Locate the cell with the specified text and output its (X, Y) center coordinate. 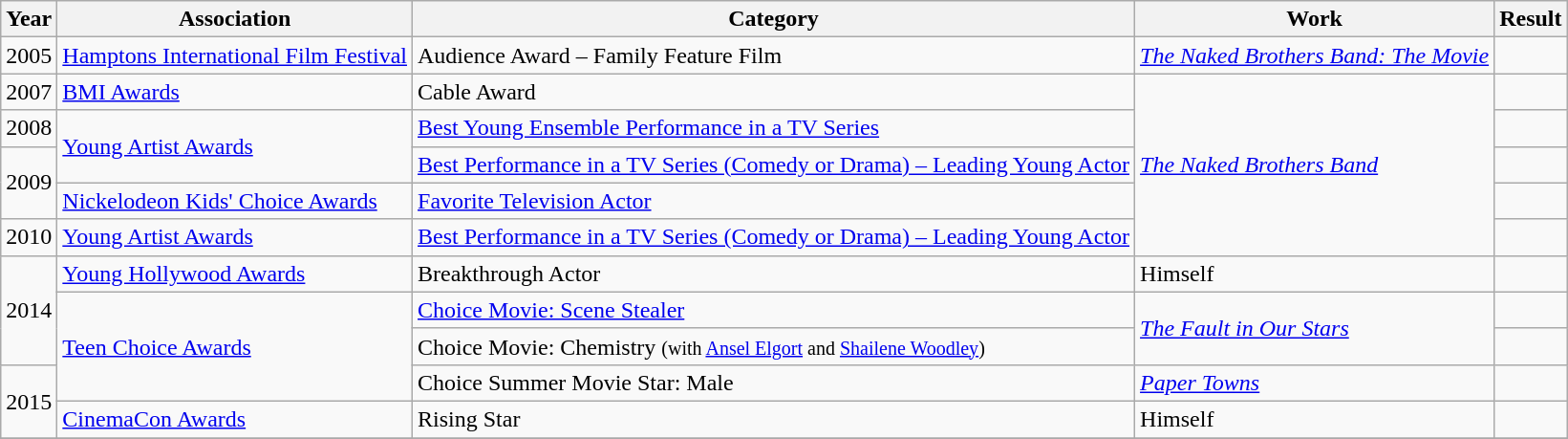
Choice Summer Movie Star: Male (774, 383)
Year (29, 19)
Breakthrough Actor (774, 274)
Association (235, 19)
Choice Movie: Chemistry (with Ansel Elgort and Shailene Woodley) (774, 346)
2010 (29, 237)
2009 (29, 183)
Young Hollywood Awards (235, 274)
Best Young Ensemble Performance in a TV Series (774, 128)
CinemaCon Awards (235, 419)
Work (1315, 19)
2015 (29, 401)
2005 (29, 55)
Hamptons International Film Festival (235, 55)
Category (774, 19)
Cable Award (774, 92)
Choice Movie: Scene Stealer (774, 310)
BMI Awards (235, 92)
Favorite Television Actor (774, 201)
2007 (29, 92)
Teen Choice Awards (235, 346)
Rising Star (774, 419)
Audience Award – Family Feature Film (774, 55)
Paper Towns (1315, 383)
The Naked Brothers Band: The Movie (1315, 55)
The Naked Brothers Band (1315, 165)
2008 (29, 128)
Result (1531, 19)
2014 (29, 310)
The Fault in Our Stars (1315, 328)
Nickelodeon Kids' Choice Awards (235, 201)
